Search for the cell housing the specified text and yield its [X, Y] center coordinate. 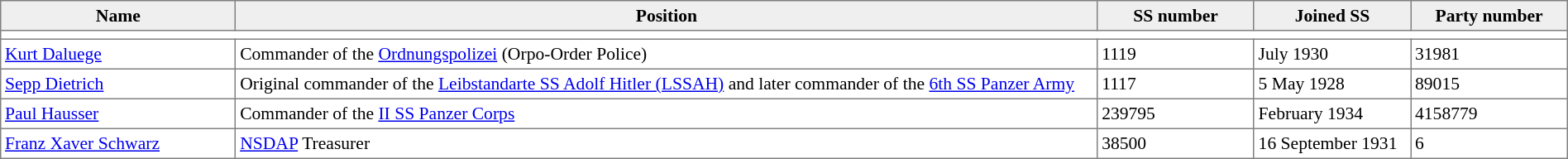
Franz Xaver Schwarz [118, 143]
July 1930 [1331, 54]
NSDAP Treasurer [667, 143]
Joined SS [1331, 16]
4158779 [1489, 113]
6 [1489, 143]
Paul Hausser [118, 113]
1119 [1176, 54]
239795 [1176, 113]
Commander of the II SS Panzer Corps [667, 113]
5 May 1928 [1331, 84]
38500 [1176, 143]
SS number [1176, 16]
Sepp Dietrich [118, 84]
Commander of the Ordnungspolizei (Orpo-Order Police) [667, 54]
89015 [1489, 84]
31981 [1489, 54]
Kurt Daluege [118, 54]
Name [118, 16]
Position [667, 16]
Party number [1489, 16]
16 September 1931 [1331, 143]
1117 [1176, 84]
Original commander of the Leibstandarte SS Adolf Hitler (LSSAH) and later commander of the 6th SS Panzer Army [667, 84]
February 1934 [1331, 113]
